From the cell containing the given text, extract its center point as [X, Y] coordinate. 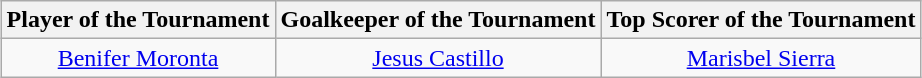
Goalkeeper of the Tournament [438, 20]
Top Scorer of the Tournament [761, 20]
Player of the Tournament [138, 20]
Benifer Moronta [138, 58]
Jesus Castillo [438, 58]
Marisbel Sierra [761, 58]
